Return (x, y) of the center of cell containing provided text 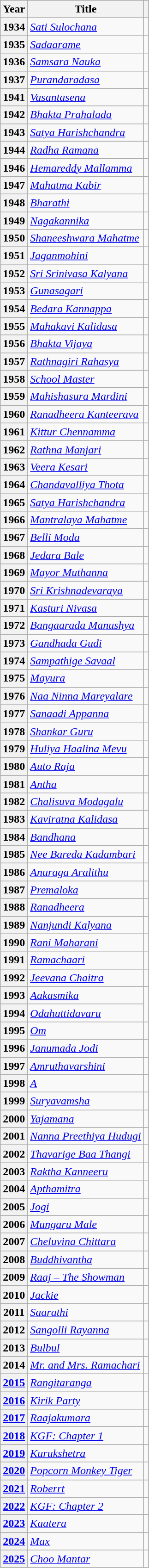
1986 (14, 872)
2015 (14, 1383)
Vasantasena (86, 97)
1944 (14, 150)
2010 (14, 1295)
Bangaarada Manushya (86, 626)
1958 (14, 379)
Bharathi (86, 203)
Gandhada Gudi (86, 643)
Shankar Guru (86, 731)
1952 (14, 273)
Shaneeshwara Mahatme (86, 238)
2018 (14, 1436)
Buddhivantha (86, 1259)
1991 (14, 960)
A (86, 1084)
Ranadheera Kanteerava (86, 414)
Naa Ninna Mareyalare (86, 696)
1987 (14, 890)
1956 (14, 344)
1995 (14, 1030)
Sanaadi Appanna (86, 713)
2005 (14, 1207)
1977 (14, 713)
1971 (14, 608)
Saarathi (86, 1312)
Anuraga Aralithu (86, 872)
1961 (14, 432)
Popcorn Monkey Tiger (86, 1471)
Yajamana (86, 1119)
2011 (14, 1312)
Nagakannika (86, 221)
Nee Bareda Kadambari (86, 855)
2006 (14, 1224)
Mr. and Mrs. Ramachari (86, 1365)
1935 (14, 44)
KGF: Chapter 1 (86, 1436)
Thavarige Baa Thangi (86, 1154)
1981 (14, 784)
Raajakumara (86, 1418)
Bhakta Vijaya (86, 344)
Kaviratna Kalidasa (86, 819)
1967 (14, 538)
Chalisuva Modagalu (86, 802)
1999 (14, 1101)
Mahatma Kabir (86, 185)
1985 (14, 855)
Jackie (86, 1295)
Antha (86, 784)
Kurukshetra (86, 1453)
1990 (14, 942)
1955 (14, 326)
1957 (14, 361)
Purandaradasa (86, 80)
Samsara Nauka (86, 62)
Premaloka (86, 890)
Kittur Chennamma (86, 432)
Sampathige Savaal (86, 661)
2021 (14, 1488)
2003 (14, 1171)
Rani Maharani (86, 942)
1979 (14, 749)
Nanjundi Kalyana (86, 925)
1983 (14, 819)
1941 (14, 97)
Sadaarame (86, 44)
2014 (14, 1365)
Apthamitra (86, 1189)
1970 (14, 590)
Rathnagiri Rahasya (86, 361)
1942 (14, 115)
Jedara Bale (86, 555)
Rangitaranga (86, 1383)
Ramachaari (86, 960)
1997 (14, 1066)
Suryavamsha (86, 1101)
1946 (14, 167)
Jaganmohini (86, 256)
Om (86, 1030)
Year (14, 9)
2016 (14, 1401)
2020 (14, 1471)
Raktha Kanneeru (86, 1171)
1943 (14, 132)
Bandhana (86, 837)
1969 (14, 573)
2002 (14, 1154)
Mahakavi Kalidasa (86, 326)
KGF: Chapter 2 (86, 1506)
Ranadheera (86, 907)
Aakasmika (86, 995)
2024 (14, 1541)
Kasturi Nivasa (86, 608)
2013 (14, 1348)
Sati Sulochana (86, 27)
Belli Moda (86, 538)
2001 (14, 1136)
1994 (14, 1013)
Jeevana Chaitra (86, 978)
1953 (14, 291)
2012 (14, 1330)
1950 (14, 238)
1976 (14, 696)
Max (86, 1541)
Cheluvina Chittara (86, 1242)
Bhakta Prahalada (86, 115)
2023 (14, 1524)
Mahishasura Mardini (86, 397)
School Master (86, 379)
Choo Mantar (86, 1559)
1982 (14, 802)
1937 (14, 80)
1975 (14, 678)
1993 (14, 995)
1960 (14, 414)
Chandavalliya Thota (86, 484)
Nanna Preethiya Hudugi (86, 1136)
1972 (14, 626)
2000 (14, 1119)
1949 (14, 221)
2008 (14, 1259)
1936 (14, 62)
Roberrt (86, 1488)
Sri Krishnadevaraya (86, 590)
Jogi (86, 1207)
1963 (14, 467)
Veera Kesari (86, 467)
Sri Srinivasa Kalyana (86, 273)
1968 (14, 555)
1965 (14, 502)
Title (86, 9)
1959 (14, 397)
1989 (14, 925)
1974 (14, 661)
1996 (14, 1048)
2007 (14, 1242)
1934 (14, 27)
Kaatera (86, 1524)
2017 (14, 1418)
Odahuttidavaru (86, 1013)
1978 (14, 731)
2009 (14, 1277)
1951 (14, 256)
1966 (14, 520)
1988 (14, 907)
2022 (14, 1506)
Raaj – The Showman (86, 1277)
1947 (14, 185)
1980 (14, 766)
Radha Ramana (86, 150)
1948 (14, 203)
1962 (14, 449)
2019 (14, 1453)
1984 (14, 837)
Mantralaya Mahatme (86, 520)
Mungaru Male (86, 1224)
Hemareddy Mallamma (86, 167)
Sangolli Rayanna (86, 1330)
Bedara Kannappa (86, 309)
Rathna Manjari (86, 449)
Kirik Party (86, 1401)
2004 (14, 1189)
1998 (14, 1084)
Auto Raja (86, 766)
Amruthavarshini (86, 1066)
Mayor Muthanna (86, 573)
1973 (14, 643)
Huliya Haalina Mevu (86, 749)
Mayura (86, 678)
1954 (14, 309)
Bulbul (86, 1348)
1992 (14, 978)
Gunasagari (86, 291)
1964 (14, 484)
2025 (14, 1559)
Janumada Jodi (86, 1048)
